Extract the (X, Y) coordinate from the center of the cell holding the provided text.  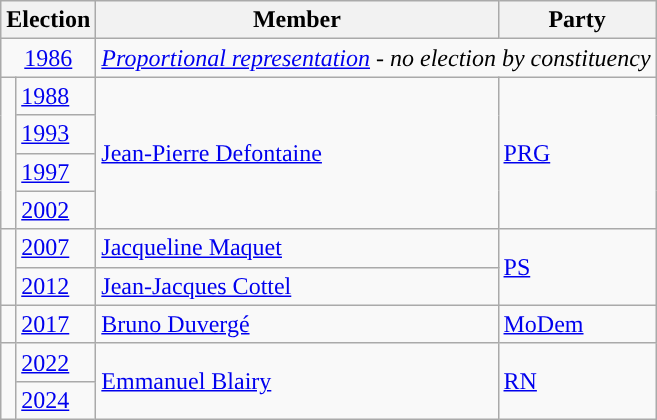
Jean-Jacques Cottel (297, 286)
1988 (56, 96)
1997 (56, 172)
RN (577, 381)
Party (577, 20)
Member (297, 20)
Jean-Pierre Defontaine (297, 153)
2022 (56, 362)
2012 (56, 286)
MoDem (577, 324)
2007 (56, 248)
Proportional representation - no election by constituency (376, 58)
Jacqueline Maquet (297, 248)
1986 (48, 58)
2024 (56, 400)
Election (48, 20)
PRG (577, 153)
PS (577, 267)
Emmanuel Blairy (297, 381)
2002 (56, 210)
2017 (56, 324)
Bruno Duvergé (297, 324)
1993 (56, 134)
